Detect which cell encompasses the target text, then output its [x, y] center coordinate. 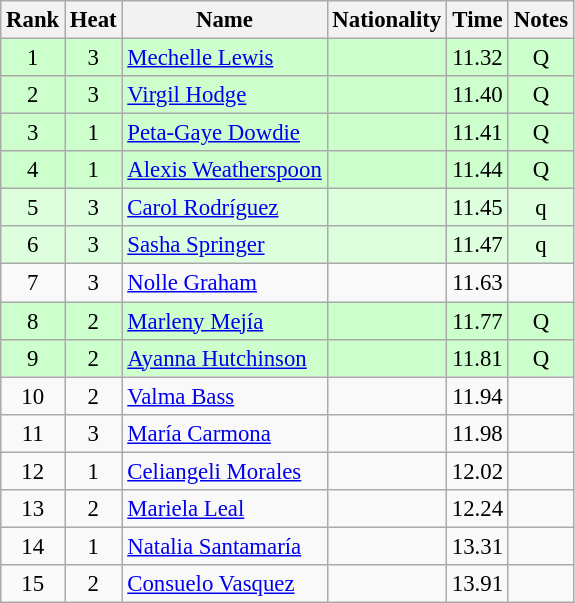
Virgil Hodge [224, 95]
Nolle Graham [224, 283]
Time [478, 20]
7 [33, 283]
11.32 [478, 58]
13 [33, 509]
Natalia Santamaría [224, 546]
Marleny Mejía [224, 321]
12.02 [478, 471]
11.98 [478, 433]
Mariela Leal [224, 509]
11.63 [478, 283]
11.47 [478, 245]
13.91 [478, 584]
15 [33, 584]
8 [33, 321]
5 [33, 208]
13.31 [478, 546]
11 [33, 433]
11.94 [478, 396]
Nationality [386, 20]
Rank [33, 20]
Consuelo Vasquez [224, 584]
Heat [94, 20]
11.77 [478, 321]
Valma Bass [224, 396]
Peta-Gaye Dowdie [224, 133]
9 [33, 358]
11.41 [478, 133]
Carol Rodríguez [224, 208]
11.40 [478, 95]
María Carmona [224, 433]
Sasha Springer [224, 245]
12 [33, 471]
10 [33, 396]
11.81 [478, 358]
11.44 [478, 170]
Notes [540, 20]
Celiangeli Morales [224, 471]
6 [33, 245]
Mechelle Lewis [224, 58]
4 [33, 170]
12.24 [478, 509]
Alexis Weatherspoon [224, 170]
Name [224, 20]
11.45 [478, 208]
14 [33, 546]
Ayanna Hutchinson [224, 358]
